Determine the [x, y] coordinate at the center of the cell enclosing the given text.  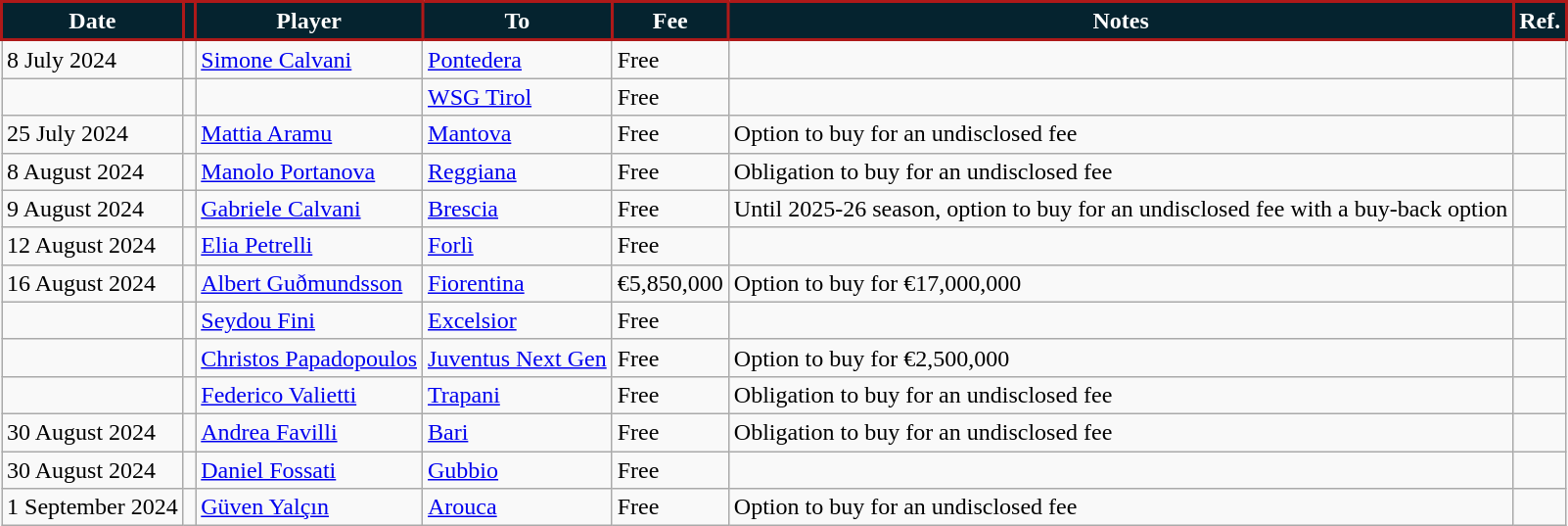
€5,850,000 [669, 283]
Bari [518, 432]
Simone Calvani [309, 59]
9 August 2024 [93, 209]
Player [309, 22]
Andrea Favilli [309, 432]
Güven Yalçın [309, 507]
Excelsior [518, 320]
Mantova [518, 134]
Fiorentina [518, 283]
8 August 2024 [93, 171]
8 July 2024 [93, 59]
Federico Valietti [309, 395]
Reggiana [518, 171]
Mattia Aramu [309, 134]
Notes [1121, 22]
To [518, 22]
Juventus Next Gen [518, 358]
16 August 2024 [93, 283]
25 July 2024 [93, 134]
Option to buy for €17,000,000 [1121, 283]
Date [93, 22]
1 September 2024 [93, 507]
Christos Papadopoulos [309, 358]
Seydou Fini [309, 320]
Manolo Portanova [309, 171]
Option to buy for €2,500,000 [1121, 358]
Ref. [1541, 22]
Forlì [518, 246]
Until 2025-26 season, option to buy for an undisclosed fee with a buy-back option [1121, 209]
Albert Guðmundsson [309, 283]
Gubbio [518, 469]
Daniel Fossati [309, 469]
Fee [669, 22]
Elia Petrelli [309, 246]
Arouca [518, 507]
Pontedera [518, 59]
Gabriele Calvani [309, 209]
12 August 2024 [93, 246]
Brescia [518, 209]
Trapani [518, 395]
WSG Tirol [518, 97]
